Locate the cell with the specified text and output its (X, Y) center coordinate. 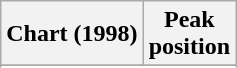
Peakposition (189, 34)
Chart (1998) (72, 34)
